Detect which cell encompasses the target text, then output its (X, Y) center coordinate. 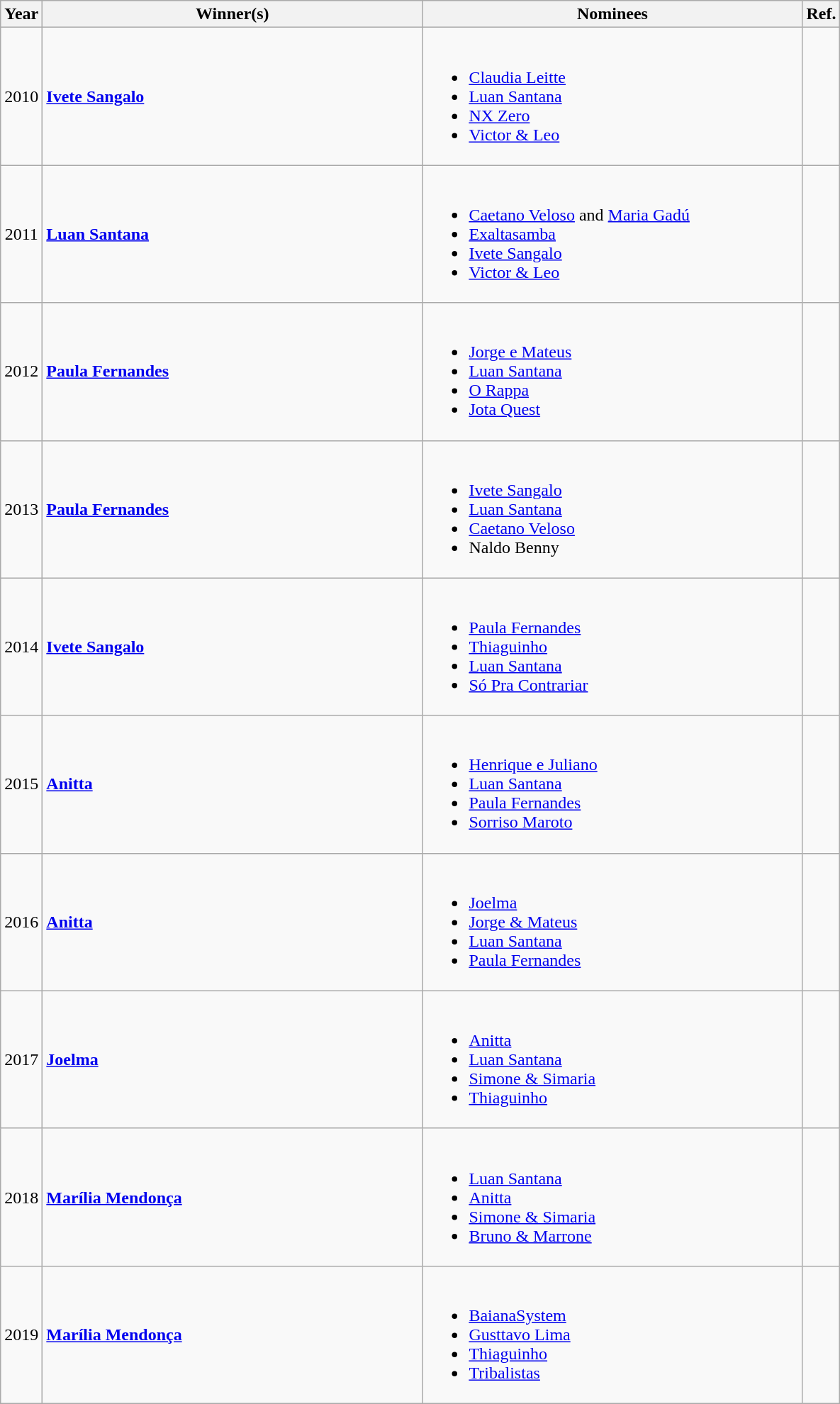
Luan SantanaAnittaSimone & SimariaBruno & Marrone (612, 1197)
AnittaLuan SantanaSimone & SimariaThiaguinho (612, 1059)
Caetano Veloso and Maria GadúExaltasambaIvete SangaloVictor & Leo (612, 234)
2011 (21, 234)
Year (21, 14)
Ivete SangaloLuan SantanaCaetano VelosoNaldo Benny (612, 509)
Jorge e MateusLuan SantanaO RappaJota Quest (612, 372)
BaianaSystemGusttavo LimaThiaguinhoTribalistas (612, 1335)
Henrique e JulianoLuan SantanaPaula FernandesSorriso Maroto (612, 784)
2012 (21, 372)
Winner(s) (233, 14)
2017 (21, 1059)
Nominees (612, 14)
2018 (21, 1197)
2016 (21, 922)
JoelmaJorge & MateusLuan SantanaPaula Fernandes (612, 922)
2019 (21, 1335)
Ref. (821, 14)
2010 (21, 96)
Paula FernandesThiaguinhoLuan SantanaSó Pra Contrariar (612, 647)
2015 (21, 784)
Joelma (233, 1059)
2013 (21, 509)
Claudia LeitteLuan SantanaNX ZeroVictor & Leo (612, 96)
2014 (21, 647)
Luan Santana (233, 234)
